Extract the (X, Y) coordinate from the center of the cell holding the provided text.  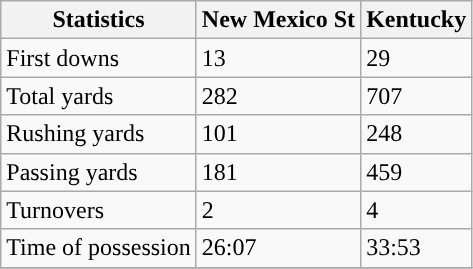
First downs (99, 58)
2 (278, 210)
Rushing yards (99, 134)
282 (278, 96)
Kentucky (416, 20)
29 (416, 58)
Time of possession (99, 248)
101 (278, 134)
248 (416, 134)
13 (278, 58)
Passing yards (99, 172)
New Mexico St (278, 20)
33:53 (416, 248)
Turnovers (99, 210)
26:07 (278, 248)
Total yards (99, 96)
707 (416, 96)
459 (416, 172)
Statistics (99, 20)
181 (278, 172)
4 (416, 210)
